Extract the [X, Y] coordinate from the center of the cell holding the provided text.  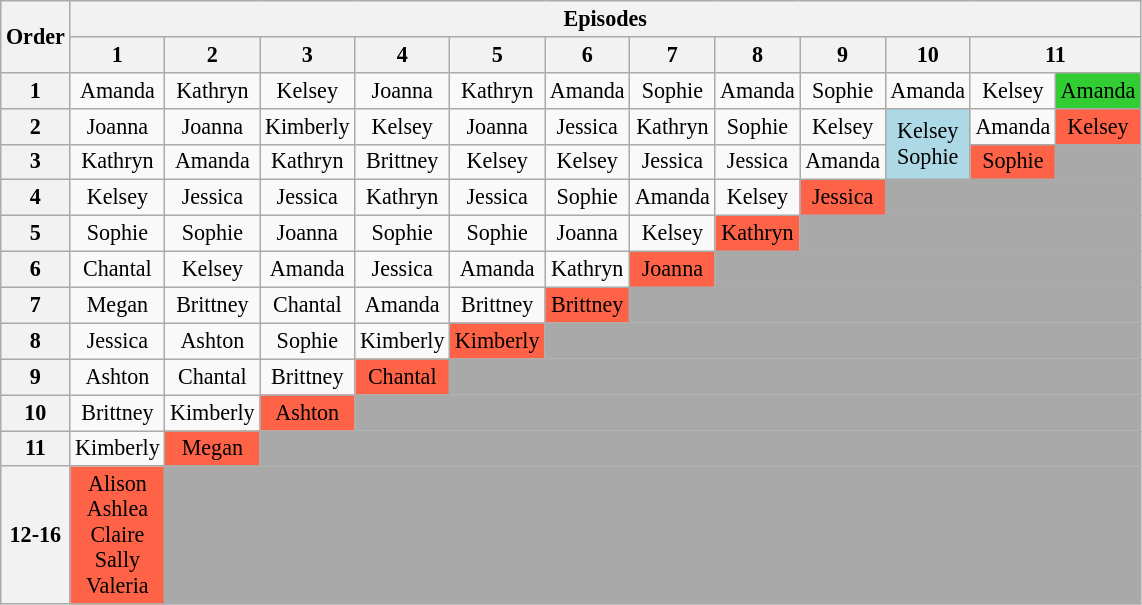
KelseySophie [928, 144]
12-16 [36, 535]
Alison Ashlea Claire Sally Valeria [118, 535]
Episodes [606, 18]
Order [36, 36]
